Locate the cell with the specified text and output its [x, y] center coordinate. 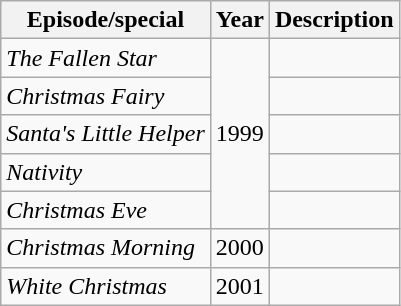
Christmas Fairy [106, 96]
2000 [240, 248]
Episode/special [106, 20]
2001 [240, 286]
The Fallen Star [106, 58]
Description [334, 20]
White Christmas [106, 286]
Santa's Little Helper [106, 134]
Christmas Eve [106, 210]
1999 [240, 134]
Christmas Morning [106, 248]
Year [240, 20]
Nativity [106, 172]
